Return the [X, Y] coordinate for the center point of the cell that contains the specified text.  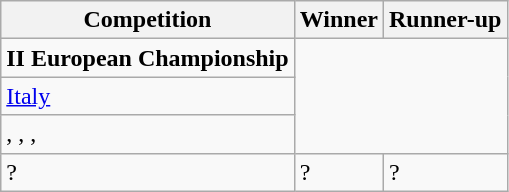
II European Championship [148, 58]
Competition [148, 20]
Winner [338, 20]
, , , [148, 134]
Italy [148, 96]
Runner-up [445, 20]
